Return (X, Y) of the center of cell containing provided text 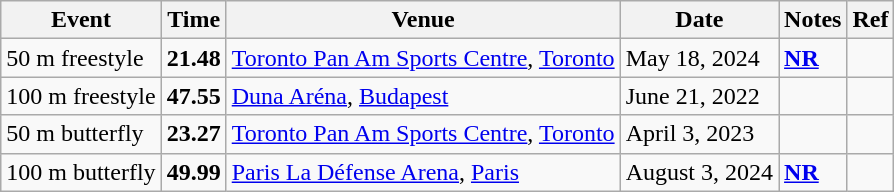
21.48 (194, 58)
23.27 (194, 134)
Venue (423, 20)
Notes (813, 20)
May 18, 2024 (699, 58)
49.99 (194, 172)
Time (194, 20)
August 3, 2024 (699, 172)
Duna Aréna, Budapest (423, 96)
50 m freestyle (81, 58)
Date (699, 20)
50 m butterfly (81, 134)
April 3, 2023 (699, 134)
Event (81, 20)
Paris La Défense Arena, Paris (423, 172)
Ref (870, 20)
47.55 (194, 96)
100 m butterfly (81, 172)
100 m freestyle (81, 96)
June 21, 2022 (699, 96)
